Return (x, y) of the center of cell containing provided text 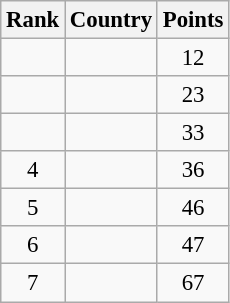
4 (33, 170)
33 (192, 133)
12 (192, 58)
Rank (33, 20)
Country (112, 20)
Points (192, 20)
46 (192, 208)
6 (33, 245)
47 (192, 245)
23 (192, 95)
7 (33, 283)
5 (33, 208)
36 (192, 170)
67 (192, 283)
